Search for the cell housing the specified text and yield its (X, Y) center coordinate. 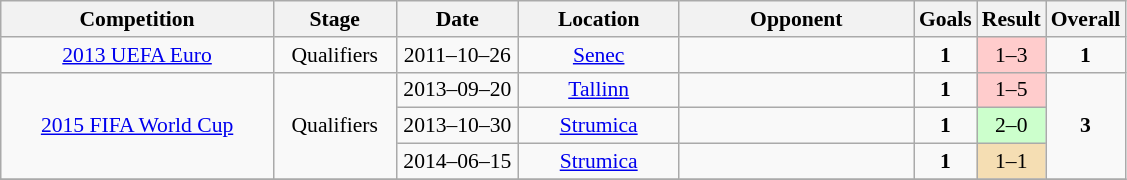
Location (599, 19)
2–0 (1012, 126)
Tallinn (599, 90)
Stage (334, 19)
Senec (599, 55)
2011–10–26 (458, 55)
Date (458, 19)
1–3 (1012, 55)
2015 FIFA World Cup (138, 126)
Goals (946, 19)
3 (1086, 126)
Competition (138, 19)
Opponent (796, 19)
2014–06–15 (458, 162)
2013–09–20 (458, 90)
Overall (1086, 19)
2013–10–30 (458, 126)
1–1 (1012, 162)
1–5 (1012, 90)
Result (1012, 19)
2013 UEFA Euro (138, 55)
